Extract the (x, y) coordinate from the center of the cell holding the provided text.  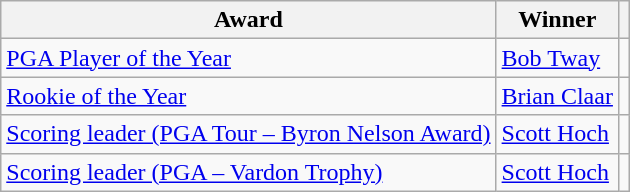
Winner (557, 20)
Rookie of the Year (248, 96)
Bob Tway (557, 58)
Award (248, 20)
Scoring leader (PGA Tour – Byron Nelson Award) (248, 134)
PGA Player of the Year (248, 58)
Brian Claar (557, 96)
Scoring leader (PGA – Vardon Trophy) (248, 172)
